Output the [x, y] coordinate of the center of the cell containing the given text.  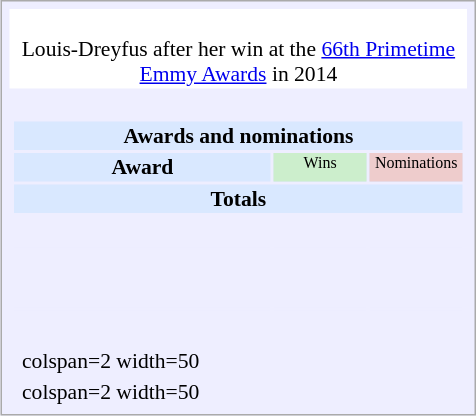
Wins [320, 167]
Awards and nominations Award Wins Nominations Totals [239, 217]
Louis-Dreyfus after her win at the 66th Primetime Emmy Awards in 2014 [239, 49]
Awards and nominations [238, 135]
Nominations [416, 167]
Totals [238, 198]
Award [142, 167]
